Capture the cell that displays the provided text and extract its [X, Y] central coordinate. 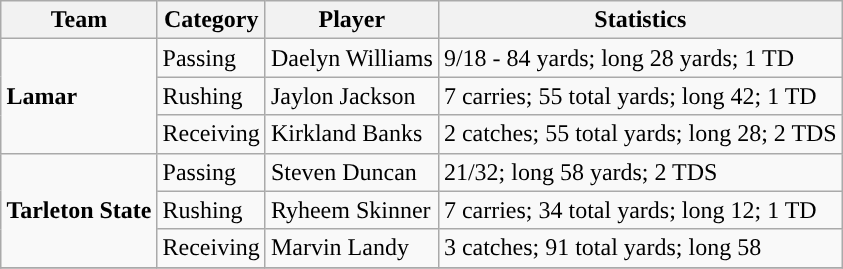
Statistics [640, 20]
7 carries; 34 total yards; long 12; 1 TD [640, 210]
2 catches; 55 total yards; long 28; 2 TDS [640, 134]
Marvin Landy [352, 248]
Team [79, 20]
Ryheem Skinner [352, 210]
7 carries; 55 total yards; long 42; 1 TD [640, 96]
Kirkland Banks [352, 134]
21/32; long 58 yards; 2 TDS [640, 172]
9/18 - 84 yards; long 28 yards; 1 TD [640, 58]
Lamar [79, 96]
Tarleton State [79, 210]
Steven Duncan [352, 172]
Player [352, 20]
3 catches; 91 total yards; long 58 [640, 248]
Jaylon Jackson [352, 96]
Daelyn Williams [352, 58]
Category [211, 20]
